Pinpoint the cell where the given text exists, returning its (x, y) midpoint coordinate. 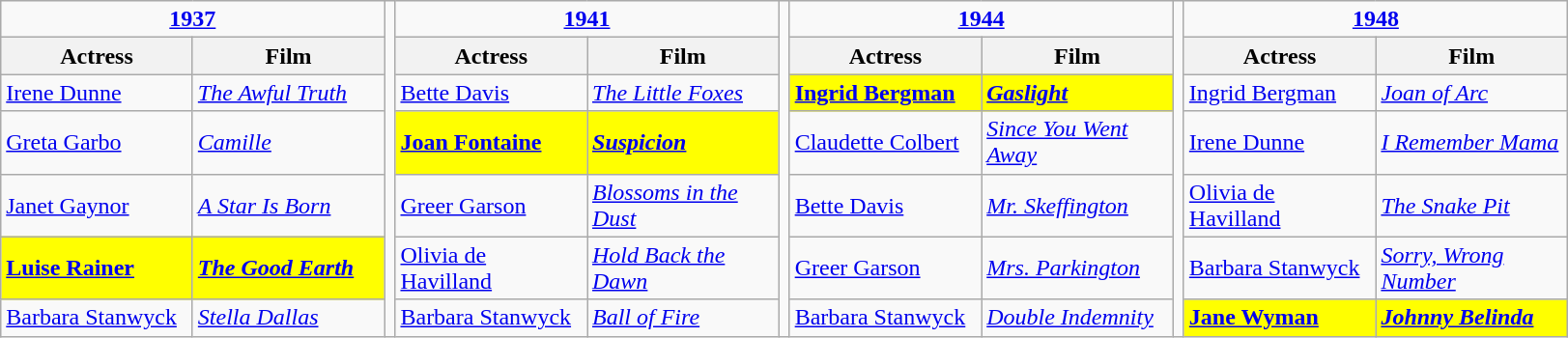
Greta Garbo (97, 143)
Ball of Fire (684, 318)
1944 (982, 19)
Camille (288, 143)
Sorry, Wrong Number (1472, 268)
The Good Earth (288, 268)
Joan Fontaine (491, 143)
Janet Gaynor (97, 205)
The Little Foxes (684, 93)
Double Indemnity (1078, 318)
Mr. Skeffington (1078, 205)
I Remember Mama (1472, 143)
A Star Is Born (288, 205)
Luise Rainer (97, 268)
Joan of Arc (1472, 93)
Suspicion (684, 143)
Jane Wyman (1279, 318)
1937 (193, 19)
Blossoms in the Dust (684, 205)
Claudette Colbert (885, 143)
Johnny Belinda (1472, 318)
Mrs. Parkington (1078, 268)
Gaslight (1078, 93)
Since You Went Away (1078, 143)
The Snake Pit (1472, 205)
The Awful Truth (288, 93)
Stella Dallas (288, 318)
Hold Back the Dawn (684, 268)
1948 (1376, 19)
1941 (587, 19)
